Return the [x, y] coordinate for the center point of the cell that contains the specified text.  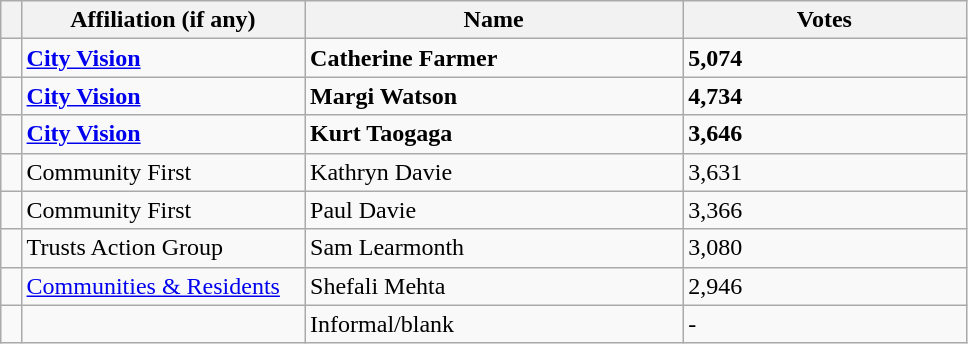
2,946 [825, 286]
Kurt Taogaga [494, 134]
- [825, 324]
4,734 [825, 96]
5,074 [825, 58]
3,631 [825, 172]
Communities & Residents [163, 286]
Affiliation (if any) [163, 20]
Trusts Action Group [163, 248]
3,646 [825, 134]
Kathryn Davie [494, 172]
Paul Davie [494, 210]
Votes [825, 20]
3,366 [825, 210]
Name [494, 20]
Shefali Mehta [494, 286]
Sam Learmonth [494, 248]
3,080 [825, 248]
Informal/blank [494, 324]
Margi Watson [494, 96]
Catherine Farmer [494, 58]
